From the cell containing the given text, extract its center point as [x, y] coordinate. 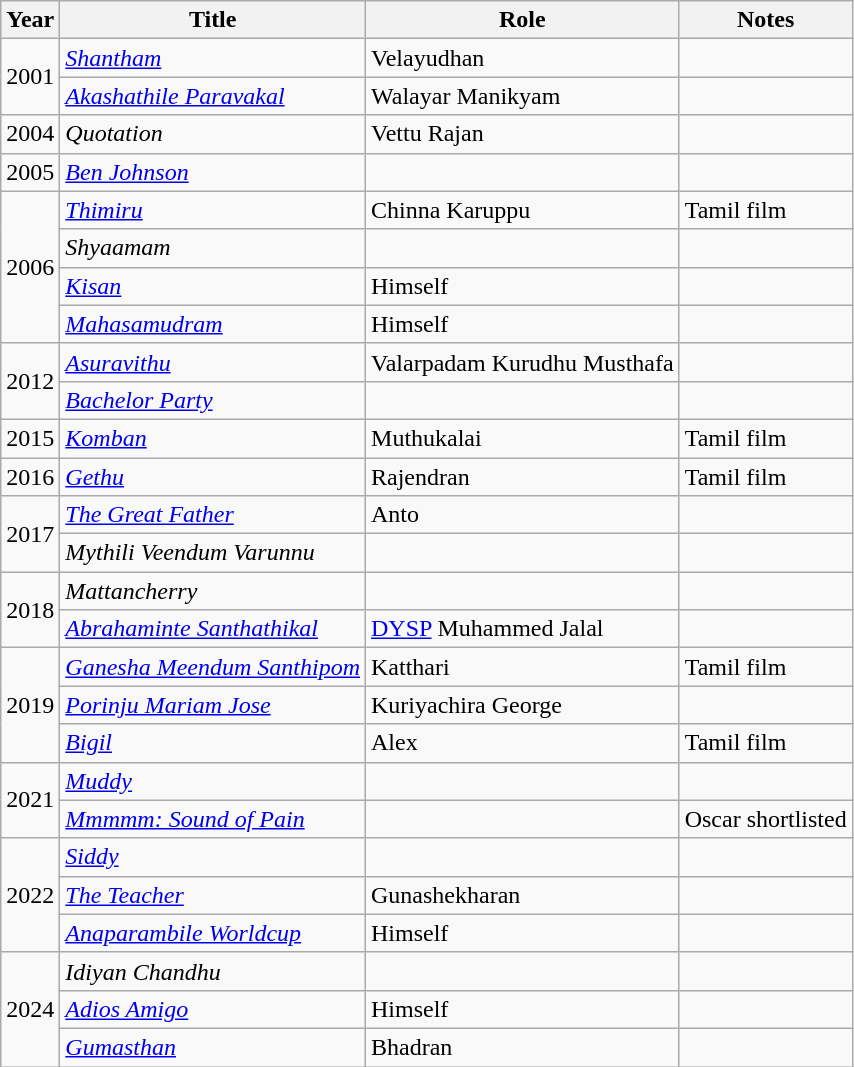
2015 [30, 438]
Notes [766, 20]
Year [30, 20]
Kisan [213, 286]
Kuriyachira George [523, 705]
Quotation [213, 134]
Idiyan Chandhu [213, 971]
Muthukalai [523, 438]
Katthari [523, 667]
Mmmmm: Sound of Pain [213, 819]
Porinju Mariam Jose [213, 705]
DYSP Muhammed Jalal [523, 629]
Akashathile Paravakal [213, 96]
Mythili Veendum Varunnu [213, 553]
Ben Johnson [213, 172]
Rajendran [523, 477]
Bachelor Party [213, 400]
Vettu Rajan [523, 134]
Bhadran [523, 1047]
Velayudhan [523, 58]
2005 [30, 172]
Thimiru [213, 210]
Gunashekharan [523, 895]
2016 [30, 477]
Asuravithu [213, 362]
Walayar Manikyam [523, 96]
Komban [213, 438]
Gumasthan [213, 1047]
The Teacher [213, 895]
Abrahaminte Santhathikal [213, 629]
Shantham [213, 58]
2019 [30, 705]
Mattancherry [213, 591]
2001 [30, 77]
2024 [30, 1009]
2022 [30, 895]
2004 [30, 134]
Gethu [213, 477]
Shyaamam [213, 248]
Alex [523, 743]
Chinna Karuppu [523, 210]
2017 [30, 534]
Adios Amigo [213, 1009]
Muddy [213, 781]
2021 [30, 800]
The Great Father [213, 515]
Bigil [213, 743]
Role [523, 20]
Title [213, 20]
2006 [30, 267]
Anaparambile Worldcup [213, 933]
Anto [523, 515]
Oscar shortlisted [766, 819]
Siddy [213, 857]
Valarpadam Kurudhu Musthafa [523, 362]
2018 [30, 610]
Ganesha Meendum Santhipom [213, 667]
2012 [30, 381]
Mahasamudram [213, 324]
